From the cell containing the given text, extract its center point as [X, Y] coordinate. 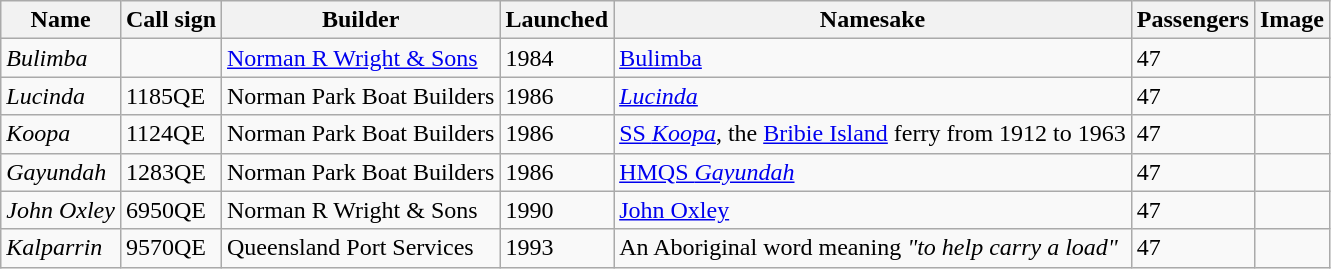
An Aboriginal word meaning "to help carry a load" [873, 248]
Kalparrin [61, 248]
SS Koopa, the Bribie Island ferry from 1912 to 1963 [873, 134]
Image [1292, 20]
HMQS Gayundah [873, 172]
1185QE [170, 96]
Gayundah [61, 172]
1124QE [170, 134]
Passengers [1192, 20]
Builder [361, 20]
Namesake [873, 20]
6950QE [170, 210]
1283QE [170, 172]
Launched [557, 20]
9570QE [170, 248]
Call sign [170, 20]
1993 [557, 248]
Koopa [61, 134]
1984 [557, 58]
1990 [557, 210]
Queensland Port Services [361, 248]
Name [61, 20]
